Scan for the cell matching the given text and deliver its [x, y] coordinate at center. 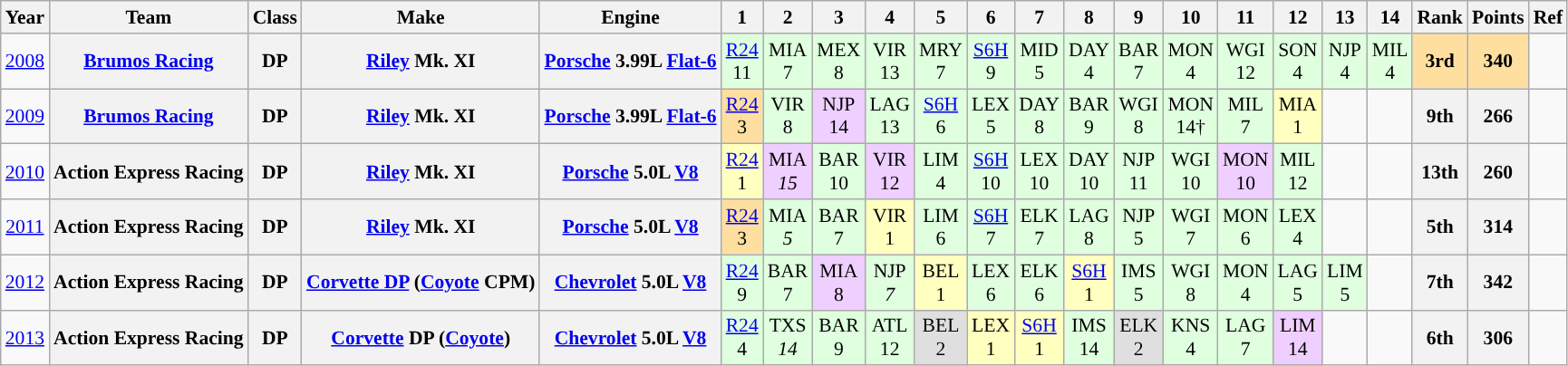
7 [1039, 17]
R2411 [742, 62]
MON10 [1245, 172]
MEX8 [838, 62]
4 [889, 17]
MON14† [1191, 116]
2010 [25, 172]
2011 [25, 226]
MRY7 [941, 62]
LIM5 [1345, 283]
LEX10 [1039, 172]
VIR12 [889, 172]
ELK7 [1039, 226]
Rank [1439, 17]
NJP11 [1138, 172]
LIM6 [941, 226]
LEX6 [991, 283]
2013 [25, 337]
LAG8 [1089, 226]
DAY10 [1089, 172]
BAR10 [838, 172]
LEX4 [1297, 226]
LEX5 [991, 116]
Points [1498, 17]
MIA7 [789, 62]
10 [1191, 17]
LAG5 [1297, 283]
LIM14 [1297, 337]
6 [991, 17]
MIL12 [1297, 172]
MIA5 [789, 226]
12 [1297, 17]
6th [1439, 337]
MIA1 [1297, 116]
ATL12 [889, 337]
R244 [742, 337]
WGI12 [1245, 62]
VIR13 [889, 62]
DAY4 [1089, 62]
Corvette DP (Coyote) [421, 337]
9 [1138, 17]
NJP14 [838, 116]
IMS5 [1138, 283]
KNS4 [1191, 337]
WGI10 [1191, 172]
340 [1498, 62]
5 [941, 17]
LAG13 [889, 116]
13th [1439, 172]
11 [1245, 17]
9th [1439, 116]
LEX1 [991, 337]
NJP5 [1138, 226]
ELK2 [1138, 337]
Ref [1548, 17]
TXS14 [789, 337]
3 [838, 17]
Year [25, 17]
2 [789, 17]
14 [1390, 17]
NJP4 [1345, 62]
7th [1439, 283]
2012 [25, 283]
Team [149, 17]
R249 [742, 283]
WGI7 [1191, 226]
266 [1498, 116]
2008 [25, 62]
S6H10 [991, 172]
S6H9 [991, 62]
BEL1 [941, 283]
8 [1089, 17]
5th [1439, 226]
IMS14 [1089, 337]
MON6 [1245, 226]
LIM4 [941, 172]
314 [1498, 226]
MIL7 [1245, 116]
Engine [630, 17]
Make [421, 17]
NJP7 [889, 283]
342 [1498, 283]
VIR8 [789, 116]
Corvette DP (Coyote CPM) [421, 283]
VIR1 [889, 226]
3rd [1439, 62]
306 [1498, 337]
MID5 [1039, 62]
13 [1345, 17]
MIL4 [1390, 62]
Class [276, 17]
1 [742, 17]
MIA15 [789, 172]
MIA8 [838, 283]
DAY8 [1039, 116]
BEL2 [941, 337]
R241 [742, 172]
ELK6 [1039, 283]
260 [1498, 172]
SON 4 [1297, 62]
2009 [25, 116]
S6H6 [941, 116]
S6H7 [991, 226]
LAG7 [1245, 337]
